Return the [x, y] coordinate for the center point of the cell that contains the specified text.  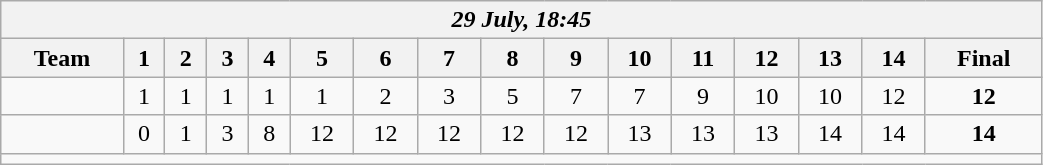
11 [703, 58]
29 July, 18:45 [522, 20]
Final [984, 58]
6 [386, 58]
0 [144, 134]
Team [62, 58]
4 [269, 58]
